Scan for the cell matching the given text and deliver its [X, Y] coordinate at center. 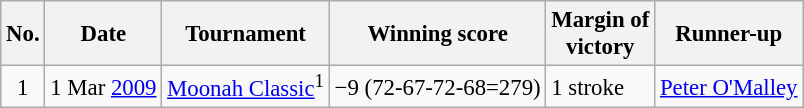
−9 (72-67-72-68=279) [438, 87]
Peter O'Malley [729, 87]
Runner-up [729, 34]
Date [104, 34]
Tournament [246, 34]
Moonah Classic1 [246, 87]
Margin ofvictory [600, 34]
Winning score [438, 34]
1 [23, 87]
1 stroke [600, 87]
1 Mar 2009 [104, 87]
No. [23, 34]
